Return the (X, Y) coordinate for the center point of the cell that contains the specified text.  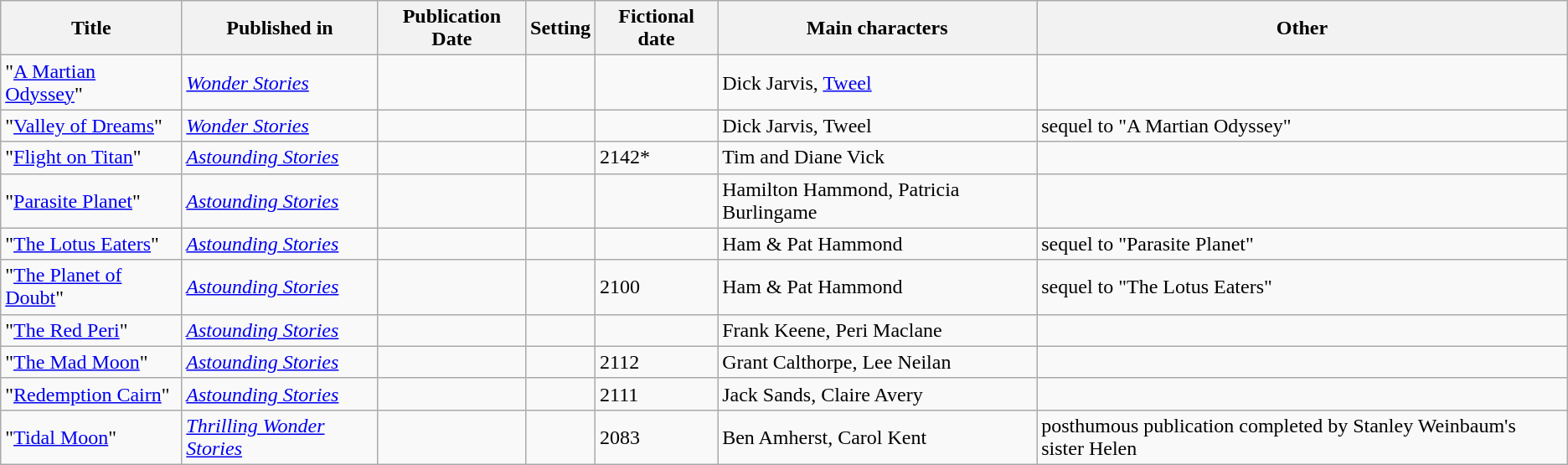
"Flight on Titan" (91, 158)
"A Martian Odyssey" (91, 82)
sequel to "Parasite Planet" (1302, 244)
2083 (657, 437)
Title (91, 28)
sequel to "The Lotus Eaters" (1302, 287)
"The Mad Moon" (91, 362)
"The Planet of Doubt" (91, 287)
2142* (657, 158)
Ben Amherst, Carol Kent (878, 437)
"Parasite Planet" (91, 201)
Published in (280, 28)
"Valley of Dreams" (91, 126)
Grant Calthorpe, Lee Neilan (878, 362)
Jack Sands, Claire Avery (878, 394)
Fictional date (657, 28)
2111 (657, 394)
Frank Keene, Peri Maclane (878, 330)
Thrilling Wonder Stories (280, 437)
Other (1302, 28)
"Redemption Cairn" (91, 394)
Tim and Diane Vick (878, 158)
Hamilton Hammond, Patricia Burlingame (878, 201)
Publication Date (451, 28)
"The Red Peri" (91, 330)
2112 (657, 362)
Main characters (878, 28)
posthumous publication completed by Stanley Weinbaum's sister Helen (1302, 437)
"The Lotus Eaters" (91, 244)
Setting (561, 28)
2100 (657, 287)
sequel to "A Martian Odyssey" (1302, 126)
"Tidal Moon" (91, 437)
